Search for the cell housing the specified text and yield its (X, Y) center coordinate. 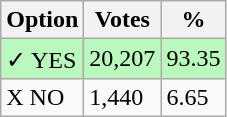
✓ YES (42, 59)
% (194, 20)
Option (42, 20)
20,207 (122, 59)
X NO (42, 97)
6.65 (194, 97)
Votes (122, 20)
93.35 (194, 59)
1,440 (122, 97)
